Determine the [X, Y] coordinate at the center of the cell enclosing the given text.  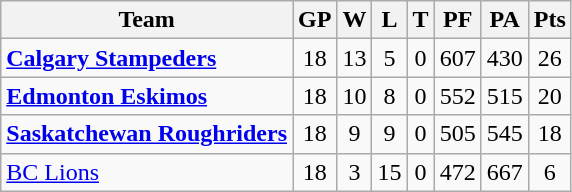
472 [458, 172]
Saskatchewan Roughriders [147, 134]
GP [315, 20]
Calgary Stampeders [147, 58]
PF [458, 20]
15 [390, 172]
607 [458, 58]
5 [390, 58]
10 [354, 96]
T [420, 20]
515 [504, 96]
505 [458, 134]
Pts [550, 20]
Edmonton Eskimos [147, 96]
BC Lions [147, 172]
667 [504, 172]
PA [504, 20]
26 [550, 58]
13 [354, 58]
W [354, 20]
3 [354, 172]
L [390, 20]
6 [550, 172]
20 [550, 96]
8 [390, 96]
Team [147, 20]
430 [504, 58]
552 [458, 96]
545 [504, 134]
